Identify which cell holds the provided text, then report its (X, Y) central coordinate. 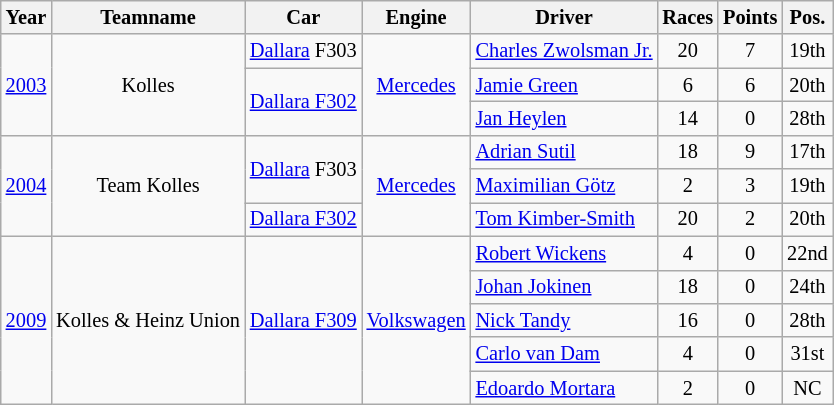
Kolles & Heinz Union (148, 320)
3 (750, 186)
Points (750, 17)
Johan Jokinen (564, 287)
Teamname (148, 17)
2004 (26, 186)
24th (807, 287)
Nick Tandy (564, 320)
Kolles (148, 84)
Engine (416, 17)
Adrian Sutil (564, 152)
NC (807, 388)
Races (688, 17)
Tom Kimber-Smith (564, 219)
14 (688, 118)
Pos. (807, 17)
31st (807, 354)
22nd (807, 253)
Year (26, 17)
Charles Zwolsman Jr. (564, 51)
Robert Wickens (564, 253)
Jamie Green (564, 85)
Volkswagen (416, 320)
Car (304, 17)
2003 (26, 84)
Carlo van Dam (564, 354)
Edoardo Mortara (564, 388)
Team Kolles (148, 186)
Maximilian Götz (564, 186)
Driver (564, 17)
Jan Heylen (564, 118)
17th (807, 152)
9 (750, 152)
7 (750, 51)
2009 (26, 320)
Dallara F309 (304, 320)
16 (688, 320)
